Return (x, y) of the center of cell containing provided text 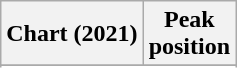
Chart (2021) (72, 34)
Peakposition (189, 34)
